Capture the cell that displays the provided text and extract its (x, y) central coordinate. 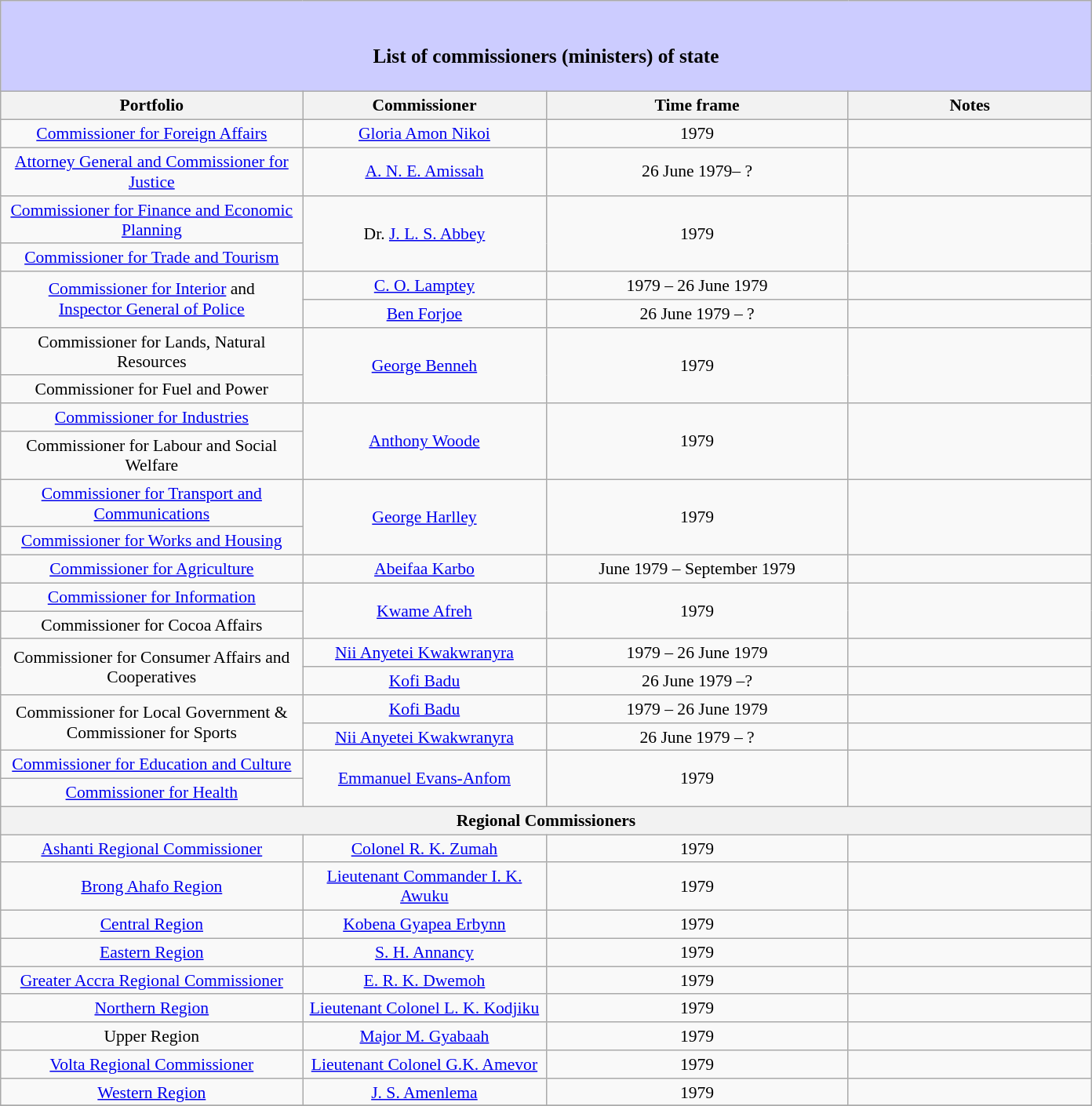
Commissioner for Finance and Economic Planning (152, 220)
June 1979 – September 1979 (697, 569)
Dr. J. L. S. Abbey (424, 234)
Commissioner for Lands, Natural Resources (152, 351)
Kwame Afreh (424, 612)
Commissioner for Foreign Affairs (152, 134)
Commissioner for Information (152, 598)
Commissioner for Works and Housing (152, 541)
Commissioner for Trade and Tourism (152, 258)
George Harlley (424, 518)
Portfolio (152, 106)
26 June 1979 –? (697, 681)
Commissioner (424, 106)
Brong Ahafo Region (152, 886)
Major M. Gyabaah (424, 1036)
Abeifaa Karbo (424, 569)
Attorney General and Commissioner for Justice (152, 173)
Regional Commissioners (546, 821)
Gloria Amon Nikoi (424, 134)
Lieutenant Colonel G.K. Amevor (424, 1064)
E. R. K. Dwemoh (424, 980)
Lieutenant Commander I. K. Awuku (424, 886)
Ben Forjoe (424, 314)
Commissioner for Agriculture (152, 569)
Greater Accra Regional Commissioner (152, 980)
Ashanti Regional Commissioner (152, 849)
Commissioner for Fuel and Power (152, 390)
Central Region (152, 925)
Time frame (697, 106)
Commissioner for Local Government & Commissioner for Sports (152, 723)
Emmanuel Evans-Anfom (424, 778)
Upper Region (152, 1036)
Northern Region (152, 1009)
Commissioner for Consumer Affairs and Cooperatives (152, 667)
George Benneh (424, 366)
Eastern Region (152, 953)
Anthony Woode (424, 441)
A. N. E. Amissah (424, 173)
Commissioner for Health (152, 793)
Commissioner for Interior andInspector General of Police (152, 300)
Colonel R. K. Zumah (424, 849)
Commissioner for Labour and Social Welfare (152, 455)
List of commissioners (ministers) of state (546, 46)
Commissioner for Industries (152, 417)
Commissioner for Cocoa Affairs (152, 625)
Commissioner for Education and Culture (152, 765)
S. H. Annancy (424, 953)
26 June 1979– ? (697, 173)
Lieutenant Colonel L. K. Kodjiku (424, 1009)
Commissioner for Transport and Communications (152, 504)
Kobena Gyapea Erbynn (424, 925)
Notes (970, 106)
Volta Regional Commissioner (152, 1064)
C. O. Lamptey (424, 286)
